Return (X, Y) of the center of cell containing provided text 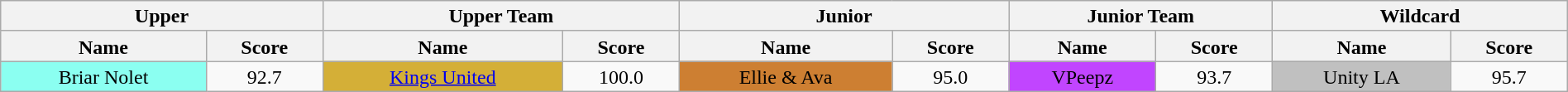
Junior (844, 17)
Briar Nolet (103, 76)
Kings United (442, 76)
100.0 (620, 76)
Wildcard (1421, 17)
95.0 (951, 76)
Ellie & Ava (786, 76)
92.7 (265, 76)
VPeepz (1083, 76)
95.7 (1508, 76)
93.7 (1214, 76)
Unity LA (1361, 76)
Upper (162, 17)
Upper Team (501, 17)
Junior Team (1141, 17)
